Search for the cell housing the specified text and yield its (X, Y) center coordinate. 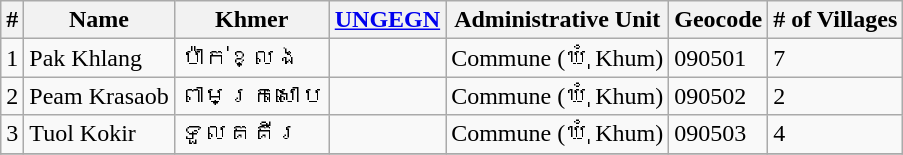
# of Villages (836, 20)
Peam Krasaob (99, 96)
Geocode (718, 20)
1 (12, 58)
Pak Khlang (99, 58)
Administrative Unit (558, 20)
090501 (718, 58)
ពាមក្រសោប (252, 96)
Tuol Kokir (99, 134)
UNGEGN (387, 20)
4 (836, 134)
ប៉ាក់ខ្លង (252, 58)
090502 (718, 96)
Khmer (252, 20)
# (12, 20)
090503 (718, 134)
Name (99, 20)
7 (836, 58)
ទួលគគីរ (252, 134)
3 (12, 134)
